Return the (x, y) coordinate for the center point of the cell that contains the specified text.  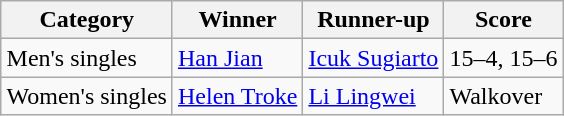
15–4, 15–6 (504, 58)
Li Lingwei (374, 96)
Women's singles (86, 96)
Han Jian (237, 58)
Icuk Sugiarto (374, 58)
Men's singles (86, 58)
Winner (237, 20)
Category (86, 20)
Score (504, 20)
Runner-up (374, 20)
Walkover (504, 96)
Helen Troke (237, 96)
